Extract the [X, Y] coordinate from the center of the cell holding the provided text.  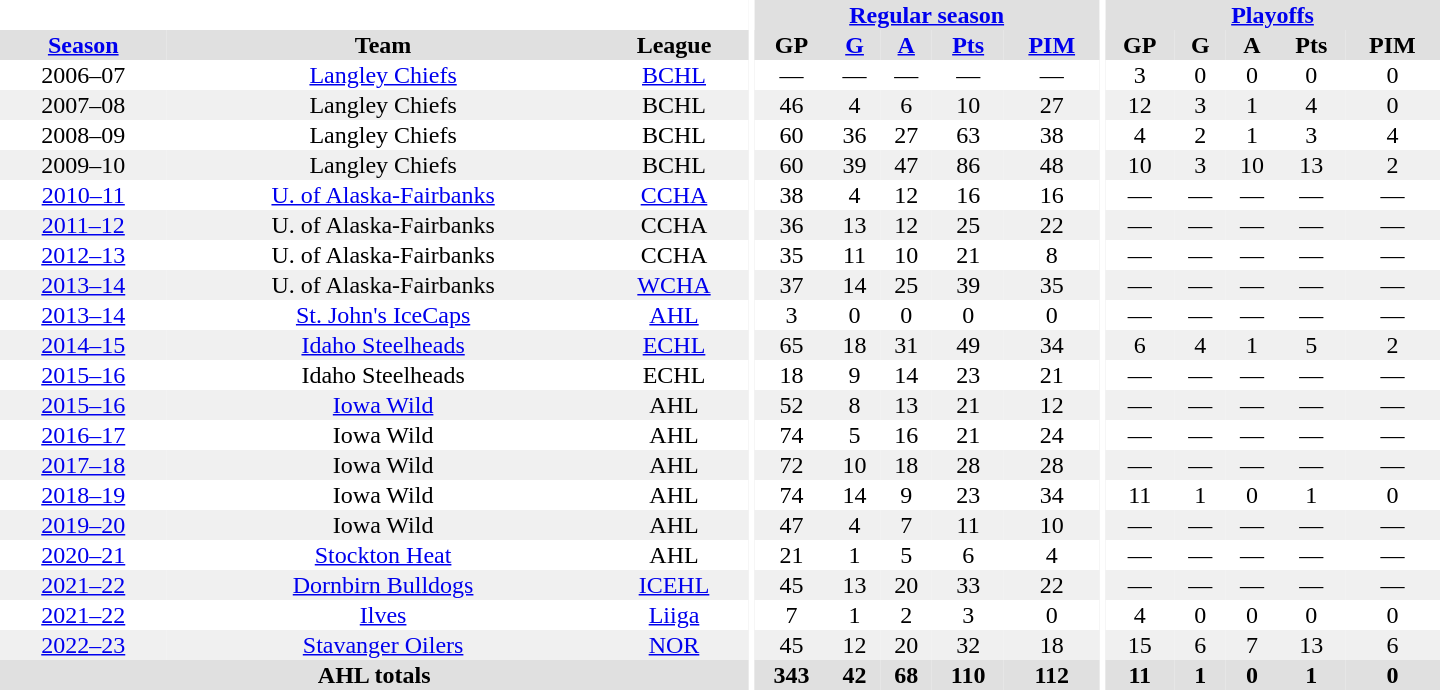
2018–19 [84, 495]
Season [84, 45]
2017–18 [84, 465]
NOR [674, 645]
86 [968, 165]
46 [792, 105]
Liiga [674, 615]
52 [792, 405]
2019–20 [84, 525]
42 [855, 675]
33 [968, 585]
2014–15 [84, 345]
2006–07 [84, 75]
Dornbirn Bulldogs [384, 585]
24 [1052, 435]
2007–08 [84, 105]
WCHA [674, 285]
League [674, 45]
49 [968, 345]
ICEHL [674, 585]
Stavanger Oilers [384, 645]
2022–23 [84, 645]
32 [968, 645]
2012–13 [84, 255]
31 [906, 345]
63 [968, 135]
2009–10 [84, 165]
15 [1140, 645]
Ilves [384, 615]
48 [1052, 165]
2020–21 [84, 555]
37 [792, 285]
343 [792, 675]
68 [906, 675]
Regular season [926, 15]
2016–17 [84, 435]
110 [968, 675]
72 [792, 465]
2008–09 [84, 135]
2011–12 [84, 225]
2010–11 [84, 195]
112 [1052, 675]
Playoffs [1272, 15]
AHL totals [374, 675]
65 [792, 345]
St. John's IceCaps [384, 315]
Team [384, 45]
Stockton Heat [384, 555]
